Return the [X, Y] coordinate for the center point of the cell that contains the specified text.  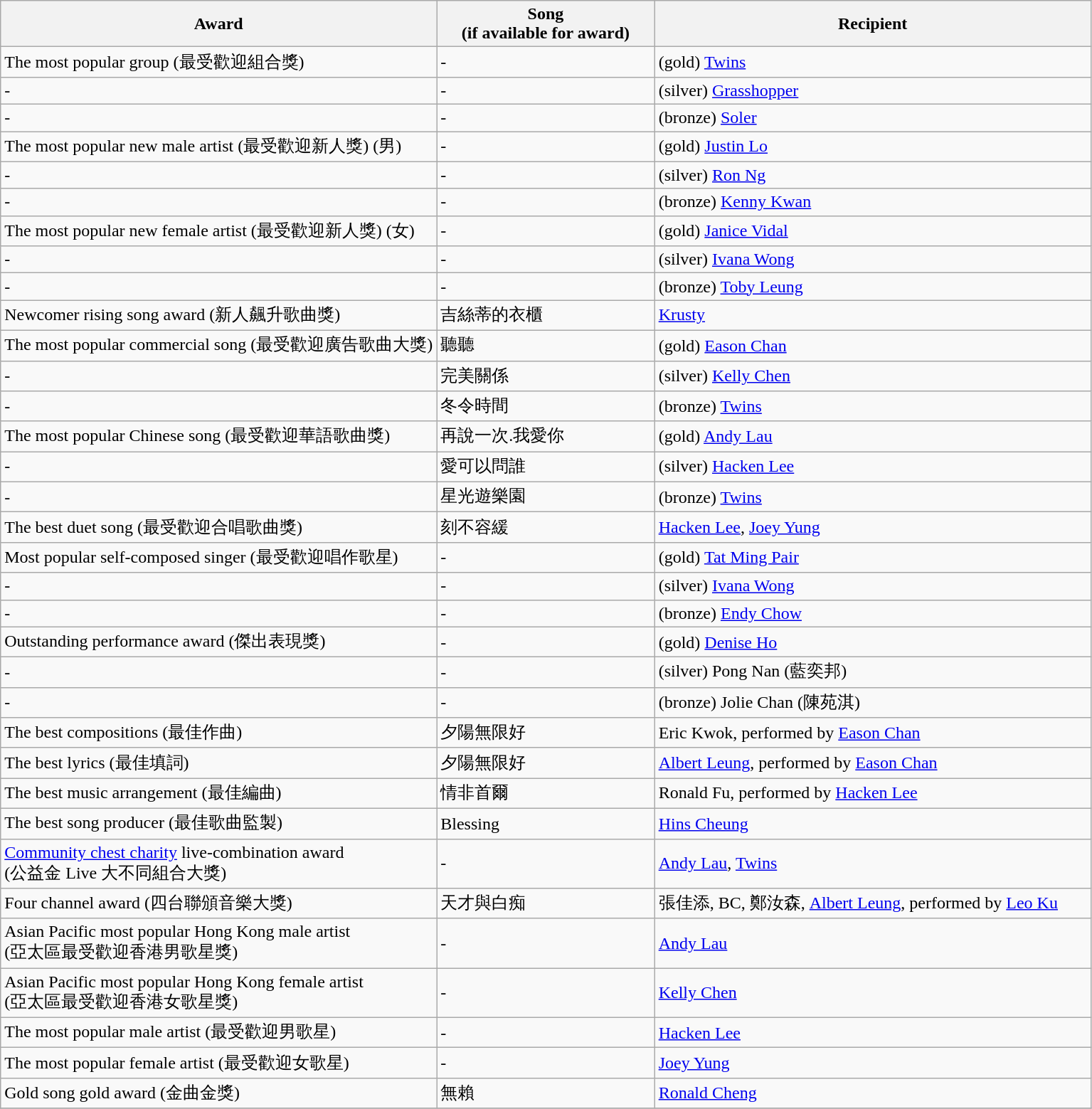
The most popular Chinese song (最受歡迎華語歌曲獎) [219, 437]
天才與白痴 [546, 903]
Hins Cheung [872, 824]
無賴 [546, 1093]
Asian Pacific most popular Hong Kong female artist(亞太區最受歡迎香港女歌星獎) [219, 993]
Hacken Lee [872, 1033]
(silver) Ron Ng [872, 175]
星光遊樂園 [546, 497]
再說一次.我愛你 [546, 437]
Krusty [872, 316]
完美關係 [546, 376]
Ronald Fu, performed by Hacken Lee [872, 794]
(gold) Justin Lo [872, 147]
The most popular new female artist (最受歡迎新人獎) (女) [219, 230]
(silver) Pong Nan (藍奕邦) [872, 673]
情非首爾 [546, 794]
Kelly Chen [872, 993]
Song(if available for award) [546, 24]
Newcomer rising song award (新人飆升歌曲獎) [219, 316]
(gold) Andy Lau [872, 437]
Albert Leung, performed by Eason Chan [872, 763]
The most popular group (最受歡迎組合獎) [219, 63]
Ronald Cheng [872, 1093]
Eric Kwok, performed by Eason Chan [872, 733]
The most popular female artist (最受歡迎女歌星) [219, 1063]
The best compositions (最佳作曲) [219, 733]
The best music arrangement (最佳編曲) [219, 794]
張佳添, BC, 鄭汝森, Albert Leung, performed by Leo Ku [872, 903]
Blessing [546, 824]
Recipient [872, 24]
Joey Yung [872, 1063]
Community chest charity live-combination award(公益金 Live 大不同組合大獎) [219, 864]
(gold) Eason Chan [872, 346]
(bronze) Toby Leung [872, 287]
吉絲蒂的衣櫃 [546, 316]
The best duet song (最受歡迎合唱歌曲獎) [219, 528]
(gold) Twins [872, 63]
Andy Lau, Twins [872, 864]
Asian Pacific most popular Hong Kong male artist(亞太區最受歡迎香港男歌星獎) [219, 943]
Hacken Lee, Joey Yung [872, 528]
The best lyrics (最佳填詞) [219, 763]
(silver) Hacken Lee [872, 467]
(gold) Denise Ho [872, 642]
Four channel award (四台聯頒音樂大獎) [219, 903]
冬令時間 [546, 407]
The most popular male artist (最受歡迎男歌星) [219, 1033]
(bronze) Kenny Kwan [872, 202]
Gold song gold award (金曲金獎) [219, 1093]
(silver) Kelly Chen [872, 376]
愛可以問誰 [546, 467]
Most popular self-composed singer (最受歡迎唱作歌星) [219, 558]
(gold) Tat Ming Pair [872, 558]
(bronze) Jolie Chan (陳苑淇) [872, 703]
(silver) Grasshopper [872, 90]
Outstanding performance award (傑出表現獎) [219, 642]
The best song producer (最佳歌曲監製) [219, 824]
聽聽 [546, 346]
The most popular commercial song (最受歡迎廣告歌曲大獎) [219, 346]
刻不容緩 [546, 528]
(bronze) Soler [872, 117]
The most popular new male artist (最受歡迎新人獎) (男) [219, 147]
Andy Lau [872, 943]
(bronze) Endy Chow [872, 613]
(gold) Janice Vidal [872, 230]
Award [219, 24]
